Find where the given text appears and provide that cell's center as [X, Y] coordinate. 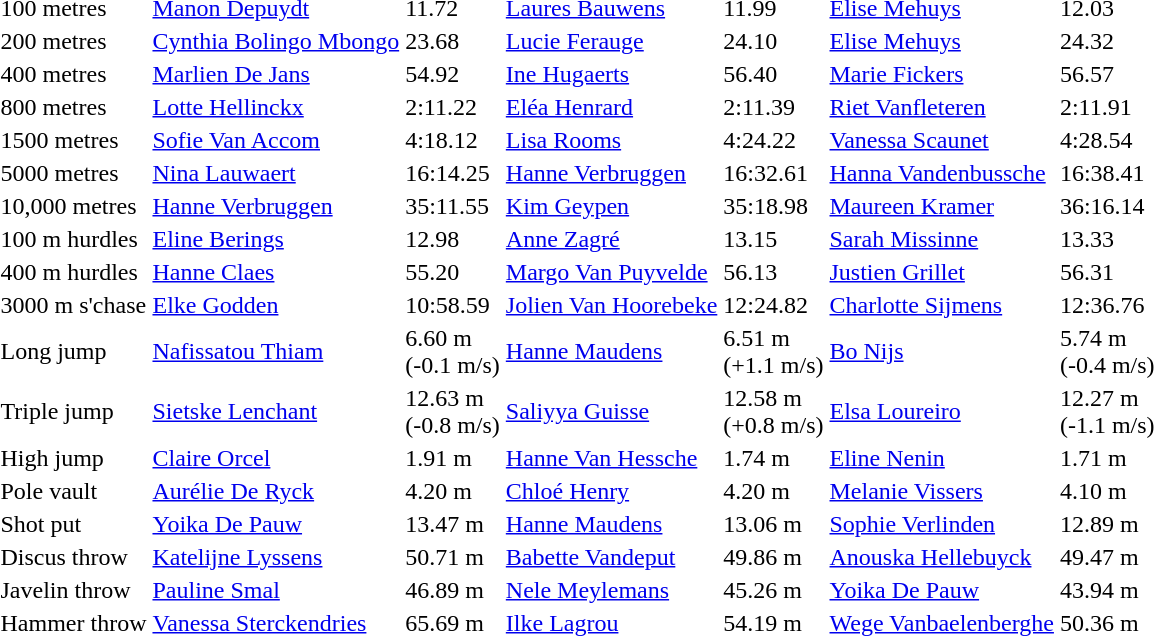
24.10 [774, 41]
56.13 [774, 272]
Charlotte Sijmens [942, 305]
Vanessa Scaunet [942, 140]
Bo Nijs [942, 352]
46.89 m [453, 590]
Pauline Smal [276, 590]
Maureen Kramer [942, 206]
Babette Vandeput [611, 557]
12.63 m(-0.8 m/s) [453, 412]
12.98 [453, 239]
Anouska Hellebuyck [942, 557]
23.68 [453, 41]
35:18.98 [774, 206]
Hanne Claes [276, 272]
Jolien Van Hoorebeke [611, 305]
Ine Hugaerts [611, 74]
50.71 m [453, 557]
Claire Orcel [276, 458]
54.92 [453, 74]
Sarah Missinne [942, 239]
55.20 [453, 272]
Eline Nenin [942, 458]
Kim Geypen [611, 206]
4:24.22 [774, 140]
12:24.82 [774, 305]
Melanie Vissers [942, 491]
6.51 m(+1.1 m/s) [774, 352]
Katelijne Lyssens [276, 557]
6.60 m(-0.1 m/s) [453, 352]
45.26 m [774, 590]
Marie Fickers [942, 74]
Elke Godden [276, 305]
Sofie Van Accom [276, 140]
1.74 m [774, 458]
2:11.39 [774, 107]
13.06 m [774, 524]
Lucie Ferauge [611, 41]
Saliyya Guisse [611, 412]
10:58.59 [453, 305]
Nele Meylemans [611, 590]
35:11.55 [453, 206]
Lisa Rooms [611, 140]
56.40 [774, 74]
Eline Berings [276, 239]
Elsa Loureiro [942, 412]
16:14.25 [453, 173]
Hanne Van Hessche [611, 458]
Marlien De Jans [276, 74]
16:32.61 [774, 173]
Nina Lauwaert [276, 173]
Chloé Henry [611, 491]
Lotte Hellinckx [276, 107]
Riet Vanfleteren [942, 107]
4:18.12 [453, 140]
Sietske Lenchant [276, 412]
Aurélie De Ryck [276, 491]
1.91 m [453, 458]
49.86 m [774, 557]
13.15 [774, 239]
Sophie Verlinden [942, 524]
Cynthia Bolingo Mbongo [276, 41]
Anne Zagré [611, 239]
Justien Grillet [942, 272]
Hanna Vandenbussche [942, 173]
Nafissatou Thiam [276, 352]
Margo Van Puyvelde [611, 272]
13.47 m [453, 524]
12.58 m(+0.8 m/s) [774, 412]
Elise Mehuys [942, 41]
Eléa Henrard [611, 107]
2:11.22 [453, 107]
